Scan for the cell matching the given text and deliver its (X, Y) coordinate at center. 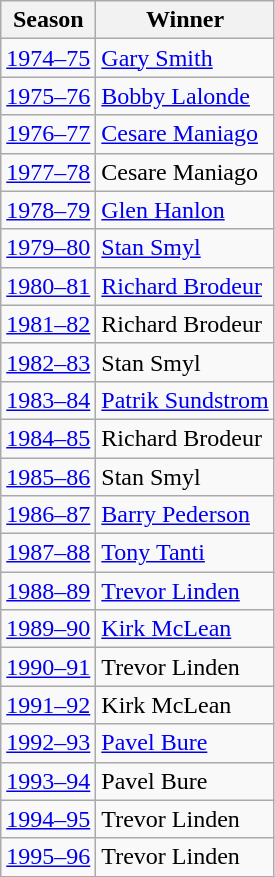
Bobby Lalonde (185, 96)
1995–96 (48, 857)
1979–80 (48, 248)
1976–77 (48, 134)
1991–92 (48, 705)
1987–88 (48, 553)
Glen Hanlon (185, 210)
1978–79 (48, 210)
Tony Tanti (185, 553)
Gary Smith (185, 58)
1985–86 (48, 477)
1983–84 (48, 400)
1993–94 (48, 781)
1977–78 (48, 172)
1975–76 (48, 96)
1986–87 (48, 515)
Season (48, 20)
1980–81 (48, 286)
1981–82 (48, 324)
Winner (185, 20)
1974–75 (48, 58)
1988–89 (48, 591)
1984–85 (48, 438)
1994–95 (48, 819)
Patrik Sundstrom (185, 400)
1990–91 (48, 667)
1982–83 (48, 362)
Barry Pederson (185, 515)
1989–90 (48, 629)
1992–93 (48, 743)
